Identify which cell holds the provided text, then report its (x, y) central coordinate. 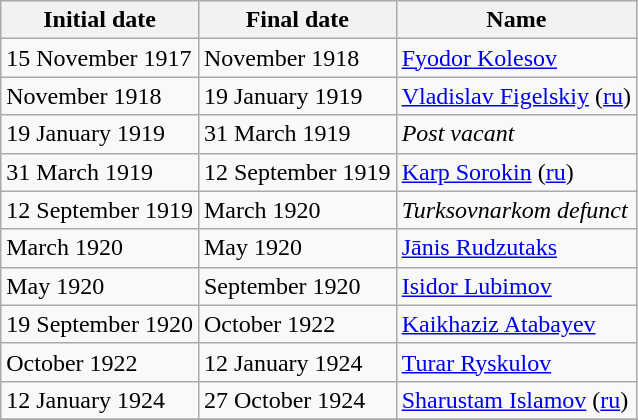
Initial date (100, 20)
Turar Ryskulov (516, 362)
Jānis Rudzutaks (516, 248)
Karp Sorokin (ru) (516, 172)
Isidor Lubimov (516, 286)
Kaikhaziz Atabayev (516, 324)
15 November 1917 (100, 58)
Vladislav Figelskiy (ru) (516, 96)
19 September 1920 (100, 324)
September 1920 (297, 286)
27 October 1924 (297, 400)
Post vacant (516, 134)
Turksovnarkom defunct (516, 210)
Sharustam Islamov (ru) (516, 400)
Final date (297, 20)
Fyodor Kolesov (516, 58)
Name (516, 20)
